Extract the [X, Y] coordinate from the center of the cell holding the provided text.  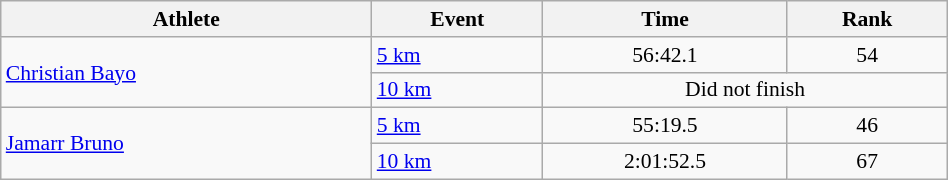
Rank [867, 19]
46 [867, 126]
Event [458, 19]
56:42.1 [665, 55]
54 [867, 55]
Did not finish [745, 90]
Athlete [186, 19]
Christian Bayo [186, 72]
55:19.5 [665, 126]
Jamarr Bruno [186, 144]
2:01:52.5 [665, 162]
Time [665, 19]
67 [867, 162]
